Capture the cell that displays the provided text and extract its (X, Y) central coordinate. 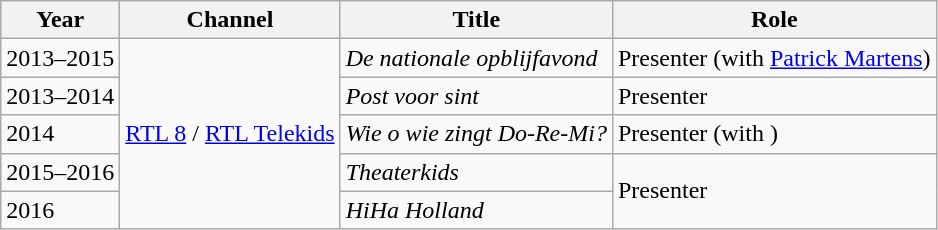
2013–2015 (60, 58)
Channel (230, 20)
2013–2014 (60, 96)
Presenter (with ) (774, 134)
Year (60, 20)
2014 (60, 134)
Theaterkids (476, 172)
Title (476, 20)
De nationale opblijfavond (476, 58)
2016 (60, 210)
Wie o wie zingt Do-Re-Mi? (476, 134)
Post voor sint (476, 96)
Role (774, 20)
2015–2016 (60, 172)
Presenter (with Patrick Martens) (774, 58)
RTL 8 / RTL Telekids (230, 134)
HiHa Holland (476, 210)
